Scan for the cell matching the given text and deliver its (X, Y) coordinate at center. 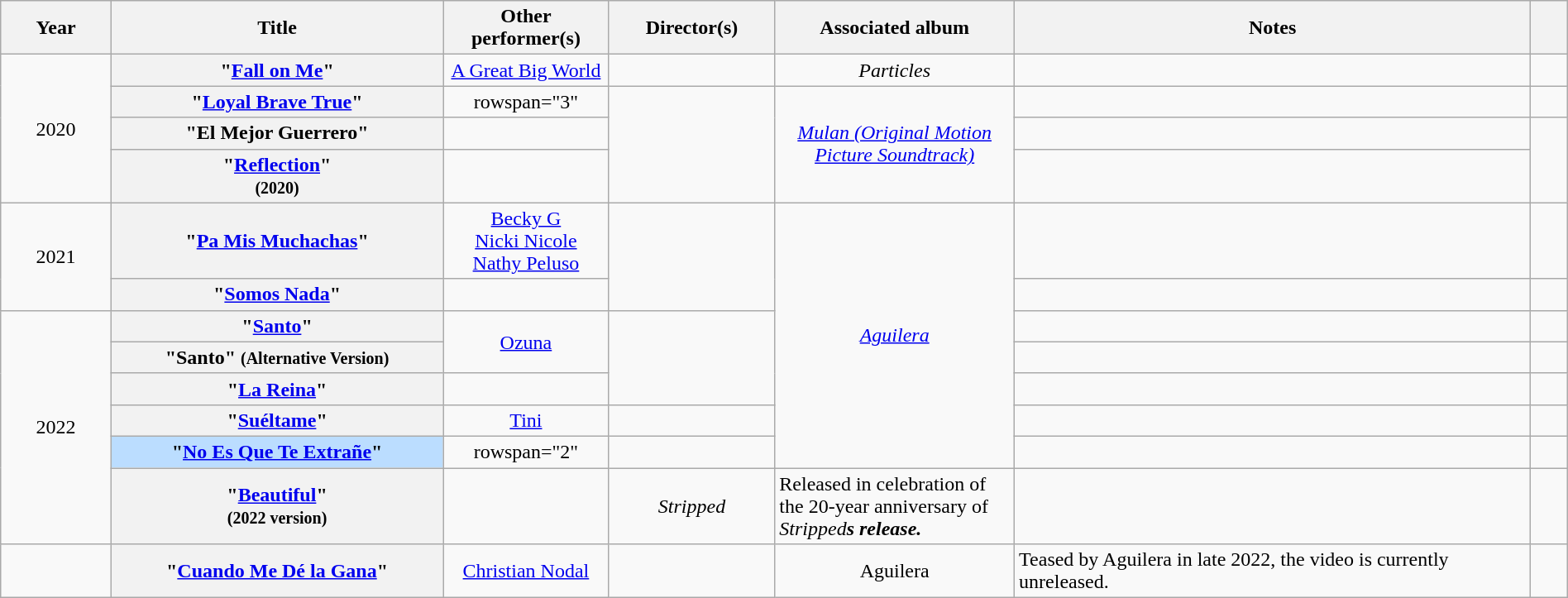
"Santo" (Alternative Version) (276, 357)
Tini (526, 420)
rowspan="3" (526, 102)
"No Es Que Te Extrañe" (276, 452)
Released in celebration of the 20-year anniversary of Strippeds release. (895, 506)
"Loyal Brave True" (276, 102)
Christian Nodal (526, 571)
"Cuando Me Dé la Gana" (276, 571)
Title (276, 28)
Ozuna (526, 342)
Other performer(s) (526, 28)
Mulan (Original Motion Picture Soundtrack) (895, 144)
A Great Big World (526, 70)
rowspan="2" (526, 452)
Becky GNicki NicoleNathy Peluso (526, 241)
"Somos Nada" (276, 294)
"Reflection"(2020) (276, 175)
2021 (56, 256)
2022 (56, 427)
"El Mejor Guerrero" (276, 133)
"La Reina" (276, 389)
Year (56, 28)
Stripped (691, 506)
"Santo" (276, 326)
Associated album (895, 28)
2020 (56, 129)
"Pa Mis Muchachas" (276, 241)
"Fall on Me" (276, 70)
Notes (1273, 28)
Director(s) (691, 28)
"Suéltame" (276, 420)
"Beautiful"(2022 version) (276, 506)
Particles (895, 70)
Teased by Aguilera in late 2022, the video is currently unreleased. (1273, 571)
